Extract the (X, Y) coordinate from the center of the cell holding the provided text.  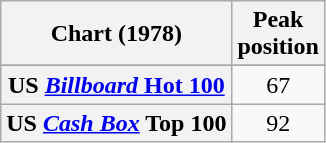
US Cash Box Top 100 (116, 123)
Peakposition (278, 34)
92 (278, 123)
Chart (1978) (116, 34)
US Billboard Hot 100 (116, 85)
67 (278, 85)
